Output the (X, Y) coordinate of the center of the cell containing the given text.  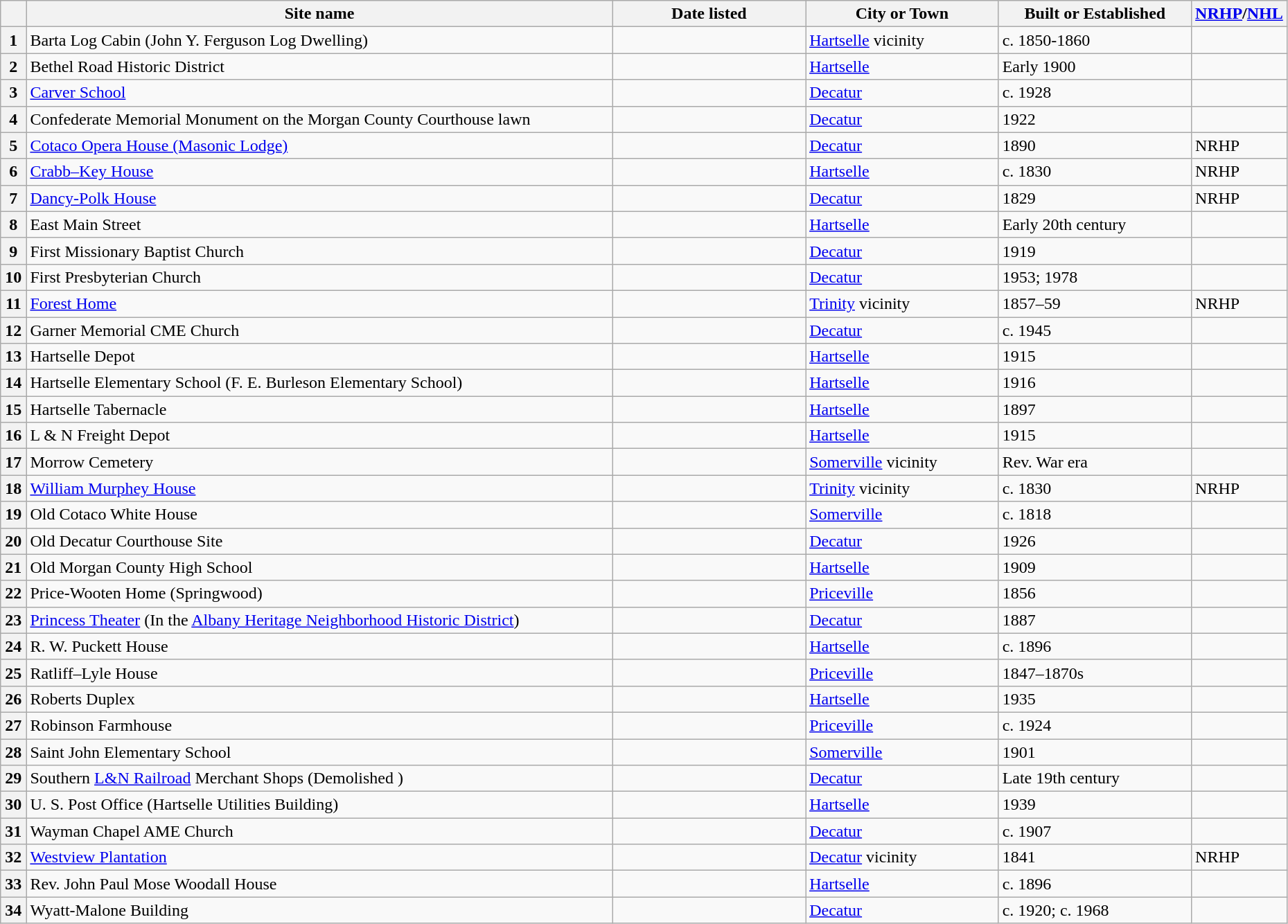
1922 (1095, 119)
Old Cotaco White House (319, 515)
Carver School (319, 93)
1926 (1095, 541)
1887 (1095, 620)
NRHP/NHL (1240, 14)
Bethel Road Historic District (319, 66)
7 (14, 198)
30 (14, 805)
First Presbyterian Church (319, 277)
U. S. Post Office (Hartselle Utilities Building) (319, 805)
1909 (1095, 567)
1901 (1095, 752)
c. 1924 (1095, 725)
c. 1928 (1095, 93)
1897 (1095, 409)
25 (14, 673)
Cotaco Opera House (Masonic Lodge) (319, 145)
14 (14, 383)
Wyatt-Malone Building (319, 910)
23 (14, 620)
Somerville vicinity (902, 462)
10 (14, 277)
2 (14, 66)
Wayman Chapel AME Church (319, 831)
c. 1920; c. 1968 (1095, 910)
Robinson Farmhouse (319, 725)
Decatur vicinity (902, 858)
1829 (1095, 198)
Hartselle Elementary School (F. E. Burleson Elementary School) (319, 383)
22 (14, 594)
33 (14, 884)
1953; 1978 (1095, 277)
28 (14, 752)
20 (14, 541)
31 (14, 831)
6 (14, 172)
First Missionary Baptist Church (319, 251)
1857–59 (1095, 303)
Dancy-Polk House (319, 198)
8 (14, 224)
18 (14, 488)
21 (14, 567)
13 (14, 357)
Garner Memorial CME Church (319, 330)
Hartselle Depot (319, 357)
Barta Log Cabin (John Y. Ferguson Log Dwelling) (319, 40)
15 (14, 409)
1939 (1095, 805)
Confederate Memorial Monument on the Morgan County Courthouse lawn (319, 119)
City or Town (902, 14)
19 (14, 515)
1935 (1095, 699)
c. 1945 (1095, 330)
1847–1870s (1095, 673)
34 (14, 910)
1856 (1095, 594)
Saint John Elementary School (319, 752)
11 (14, 303)
4 (14, 119)
c. 1907 (1095, 831)
Late 19th century (1095, 779)
Rev. War era (1095, 462)
29 (14, 779)
William Murphey House (319, 488)
24 (14, 646)
17 (14, 462)
Early 20th century (1095, 224)
32 (14, 858)
3 (14, 93)
5 (14, 145)
12 (14, 330)
1919 (1095, 251)
Forest Home (319, 303)
Date listed (709, 14)
East Main Street (319, 224)
Rev. John Paul Mose Woodall House (319, 884)
16 (14, 436)
1890 (1095, 145)
R. W. Puckett House (319, 646)
Princess Theater (In the Albany Heritage Neighborhood Historic District) (319, 620)
Early 1900 (1095, 66)
27 (14, 725)
Southern L&N Railroad Merchant Shops (Demolished ) (319, 779)
1 (14, 40)
L & N Freight Depot (319, 436)
Old Morgan County High School (319, 567)
26 (14, 699)
Morrow Cemetery (319, 462)
Site name (319, 14)
c. 1850-1860 (1095, 40)
1916 (1095, 383)
9 (14, 251)
c. 1818 (1095, 515)
Hartselle Tabernacle (319, 409)
1841 (1095, 858)
Ratliff–Lyle House (319, 673)
Crabb–Key House (319, 172)
Built or Established (1095, 14)
Hartselle vicinity (902, 40)
Roberts Duplex (319, 699)
Westview Plantation (319, 858)
Price-Wooten Home (Springwood) (319, 594)
Old Decatur Courthouse Site (319, 541)
